From the cell containing the given text, extract its center point as [X, Y] coordinate. 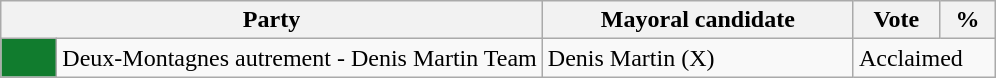
Deux-Montagnes autrement - Denis Martin Team [300, 58]
Acclaimed [924, 58]
Party [272, 20]
Mayoral candidate [698, 20]
Denis Martin (X) [698, 58]
% [967, 20]
Vote [896, 20]
